Identify which cell holds the provided text, then report its [x, y] central coordinate. 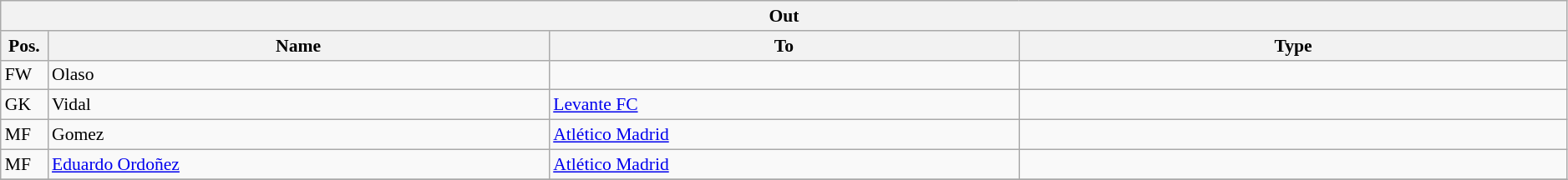
Pos. [24, 46]
Gomez [298, 135]
Olaso [298, 75]
GK [24, 105]
FW [24, 75]
Out [784, 16]
To [784, 46]
Levante FC [784, 105]
Eduardo Ordoñez [298, 164]
Vidal [298, 105]
Type [1293, 46]
Name [298, 46]
